Extract the [X, Y] coordinate from the center of the cell holding the provided text.  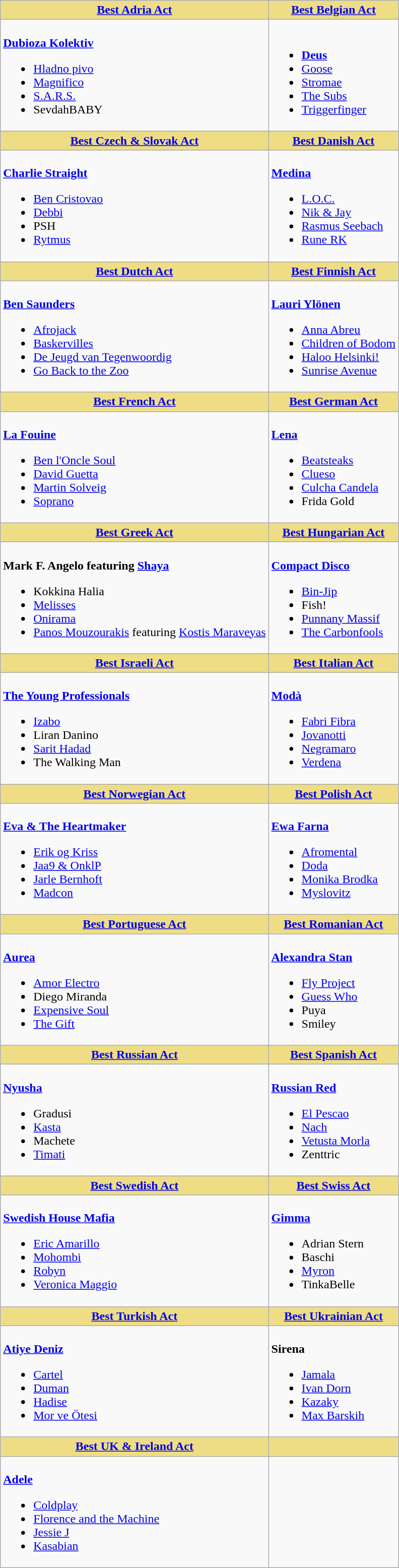
Best Swedish Act [135, 1185]
Best Finnish Act [334, 271]
Best Italian Act [334, 663]
Eva & The HeartmakerErik og KrissJaa9 & OnklPJarle BernhoftMadcon [135, 859]
Best Czech & Slovak Act [135, 141]
AureaAmor ElectroDiego MirandaExpensive SoulThe Gift [135, 990]
Best Portuguese Act [135, 924]
Best UK & Ireland Act [135, 1447]
AdeleColdplayFlorence and the MachineJessie JKasabian [135, 1512]
Best Polish Act [334, 794]
Best German Act [334, 402]
Best Danish Act [334, 141]
Best Turkish Act [135, 1316]
Best Russian Act [135, 1055]
Best Hungarian Act [334, 532]
LenaBeatsteaksCluesoCulcha CandelaFrida Gold [334, 467]
Atiye DenizCartelDumanHadiseMor ve Ötesi [135, 1381]
Best Romanian Act [334, 924]
Alexandra StanFly ProjectGuess WhoPuyaSmiley [334, 990]
La FouineBen l'Oncle SoulDavid GuettaMartin SolveigSoprano [135, 467]
Best Greek Act [135, 532]
Russian RedEl PescaoNachVetusta MorlaZenttric [334, 1120]
Ben SaundersAfrojackBaskervillesDe Jeugd van TegenwoordigGo Back to the Zoo [135, 337]
Lauri YlönenAnna AbreuChildren of BodomHaloo Helsinki!Sunrise Avenue [334, 337]
Best Norwegian Act [135, 794]
Best French Act [135, 402]
Best Swiss Act [334, 1185]
GimmaAdrian SternBaschiMyronTinkaBelle [334, 1251]
Charlie StraightBen CristovaoDebbiPSHRytmus [135, 206]
Best Spanish Act [334, 1055]
ModàFabri FibraJovanottiNegramaroVerdena [334, 728]
Best Adria Act [135, 10]
Best Ukrainian Act [334, 1316]
Dubioza KolektivHladno pivoMagnificoS.A.R.S.SevdahBABY [135, 76]
Compact DiscoBin-JipFish!Punnany MassifThe Carbonfools [334, 598]
Best Israeli Act [135, 663]
MedinaL.O.C.Nik & JayRasmus SeebachRune RK [334, 206]
DeusGooseStromaeThe SubsTriggerfinger [334, 76]
NyushaGradusiKastaMacheteTimati [135, 1120]
Best Belgian Act [334, 10]
SirenaJamalaIvan DornKazakyMax Barskih [334, 1381]
Best Dutch Act [135, 271]
Mark F. Angelo featuring ShayaΚokkina HaliaMelissesOniramaPanos Mouzourakis featuring Kostis Maraveyas [135, 598]
Swedish House MafiaEric AmarilloMohombiRobynVeronica Maggio [135, 1251]
The Young ProfessionalsIzaboLiran DaninoSarit HadadThe Walking Man [135, 728]
Ewa FarnaAfromentalDodaMonika BrodkaMyslovitz [334, 859]
